Determine the [x, y] coordinate at the center of the cell enclosing the given text.  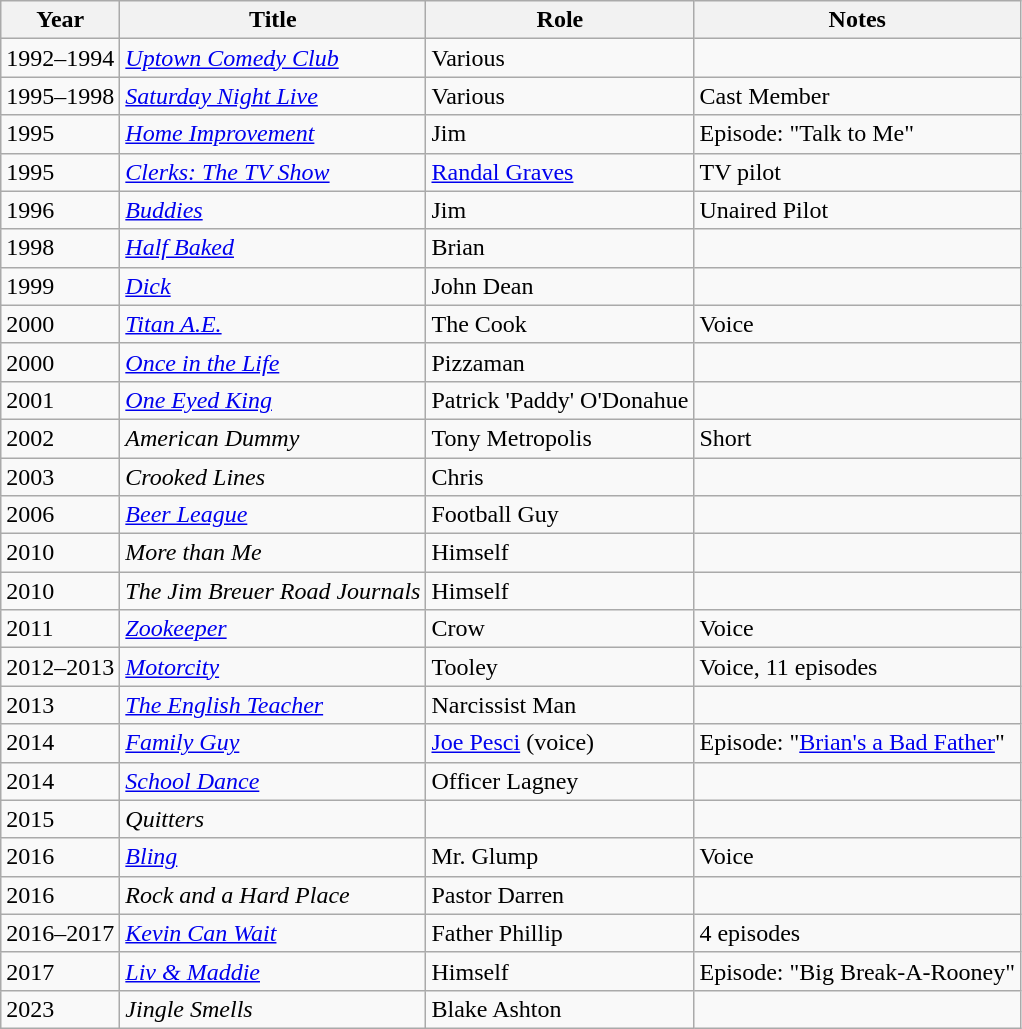
Title [273, 20]
Kevin Can Wait [273, 933]
Officer Lagney [560, 781]
1996 [60, 210]
1992–1994 [60, 58]
2017 [60, 971]
Narcissist Man [560, 705]
One Eyed King [273, 400]
Unaired Pilot [858, 210]
2015 [60, 819]
Crooked Lines [273, 477]
Joe Pesci (voice) [560, 743]
2011 [60, 629]
1999 [60, 286]
Episode: "Big Break-A-Rooney" [858, 971]
Buddies [273, 210]
Home Improvement [273, 134]
Titan A.E. [273, 324]
Once in the Life [273, 362]
Rock and a Hard Place [273, 895]
The English Teacher [273, 705]
Pastor Darren [560, 895]
Zookeeper [273, 629]
School Dance [273, 781]
Mr. Glump [560, 857]
Liv & Maddie [273, 971]
More than Me [273, 553]
2023 [60, 1009]
2016–2017 [60, 933]
Chris [560, 477]
Notes [858, 20]
Cast Member [858, 96]
1998 [60, 248]
Dick [273, 286]
Year [60, 20]
Half Baked [273, 248]
Randal Graves [560, 172]
4 episodes [858, 933]
American Dummy [273, 438]
The Cook [560, 324]
TV pilot [858, 172]
2006 [60, 515]
Pizzaman [560, 362]
Role [560, 20]
1995–1998 [60, 96]
Tooley [560, 667]
2002 [60, 438]
2001 [60, 400]
Football Guy [560, 515]
Bling [273, 857]
Uptown Comedy Club [273, 58]
Father Phillip [560, 933]
Saturday Night Live [273, 96]
2012–2013 [60, 667]
Family Guy [273, 743]
Motorcity [273, 667]
Brian [560, 248]
Tony Metropolis [560, 438]
Episode: "Brian's a Bad Father" [858, 743]
Episode: "Talk to Me" [858, 134]
Crow [560, 629]
Quitters [273, 819]
Short [858, 438]
The Jim Breuer Road Journals [273, 591]
Voice, 11 episodes [858, 667]
2013 [60, 705]
Clerks: The TV Show [273, 172]
John Dean [560, 286]
Patrick 'Paddy' O'Donahue [560, 400]
Beer League [273, 515]
Blake Ashton [560, 1009]
2003 [60, 477]
Jingle Smells [273, 1009]
